Output the [X, Y] coordinate of the center of the cell containing the given text.  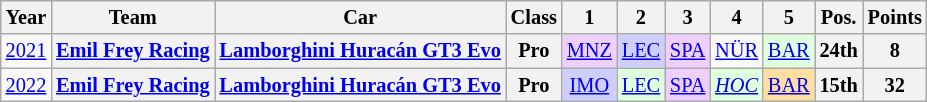
4 [736, 17]
Car [360, 17]
Pos. [839, 17]
1 [590, 17]
Year [26, 17]
IMO [590, 85]
2022 [26, 85]
2021 [26, 51]
HOC [736, 85]
Points [895, 17]
3 [688, 17]
15th [839, 85]
Team [132, 17]
NÜR [736, 51]
MNZ [590, 51]
24th [839, 51]
5 [789, 17]
8 [895, 51]
Class [534, 17]
2 [641, 17]
32 [895, 85]
